Return the [X, Y] coordinate for the center point of the cell that contains the specified text.  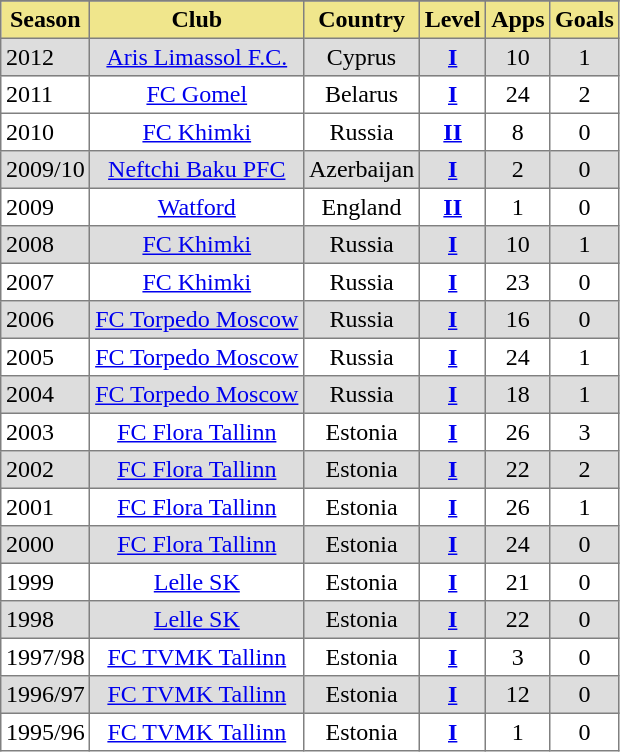
2002 [46, 470]
2008 [46, 245]
Cyprus [362, 57]
2009 [46, 207]
2005 [46, 357]
Aris Limassol F.C. [197, 57]
2003 [46, 432]
2001 [46, 507]
Belarus [362, 95]
1998 [46, 620]
23 [518, 282]
1995/96 [46, 732]
Season [46, 20]
England [362, 207]
2000 [46, 545]
1997/98 [46, 657]
1996/97 [46, 695]
Country [362, 20]
Goals [584, 20]
2011 [46, 95]
Neftchi Baku PFC [197, 170]
16 [518, 320]
Apps [518, 20]
8 [518, 132]
18 [518, 395]
2004 [46, 395]
2009/10 [46, 170]
2012 [46, 57]
2010 [46, 132]
21 [518, 582]
1999 [46, 582]
12 [518, 695]
FC Gomel [197, 95]
2006 [46, 320]
Watford [197, 207]
2007 [46, 282]
Club [197, 20]
Level [452, 20]
Azerbaijan [362, 170]
